Capture the cell that displays the provided text and extract its [X, Y] central coordinate. 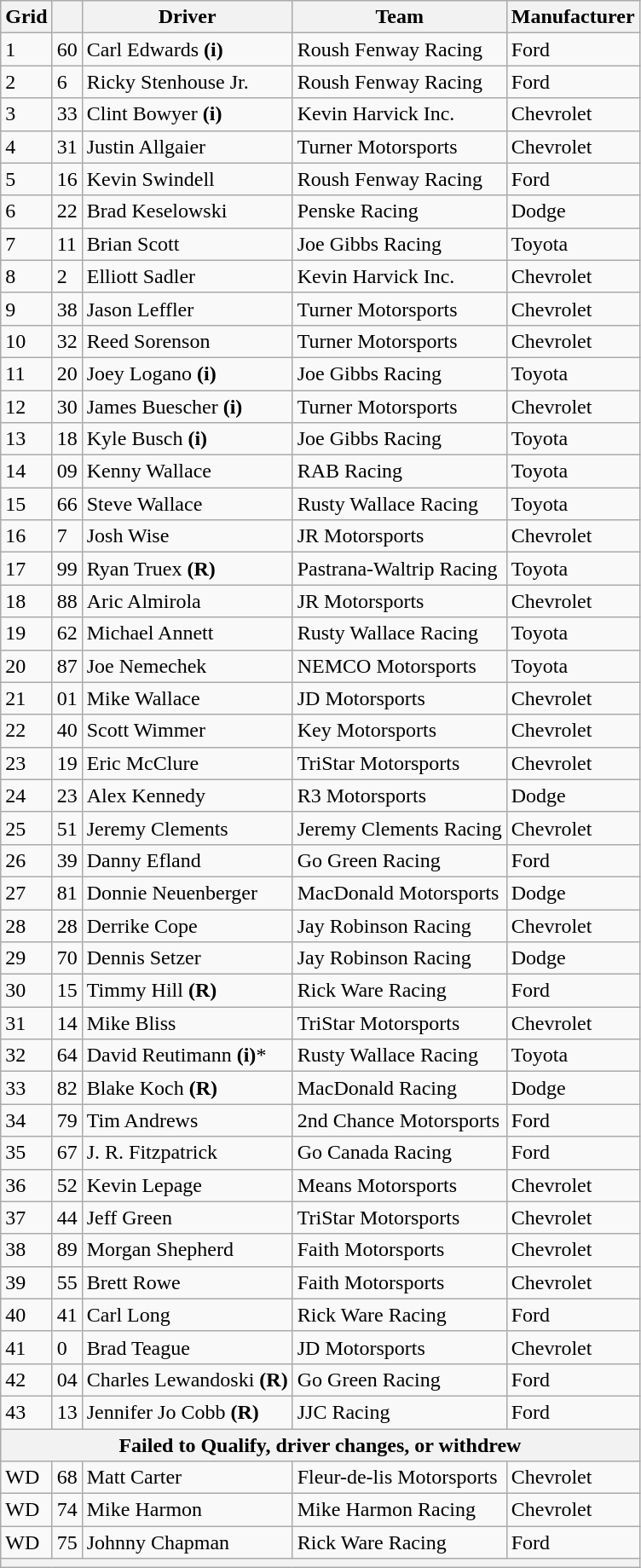
Jeff Green [188, 1218]
Kenny Wallace [188, 472]
NEMCO Motorsports [399, 666]
21 [26, 698]
Kevin Swindell [188, 179]
R3 Motorsports [399, 796]
34 [26, 1120]
60 [66, 49]
James Buescher (i) [188, 407]
88 [66, 601]
52 [66, 1185]
Reed Sorenson [188, 341]
62 [66, 634]
Kyle Busch (i) [188, 439]
David Reutimann (i)* [188, 1056]
36 [26, 1185]
37 [26, 1218]
Jennifer Jo Cobb (R) [188, 1412]
10 [26, 341]
Johnny Chapman [188, 1542]
MacDonald Racing [399, 1088]
42 [26, 1380]
26 [26, 860]
01 [66, 698]
2nd Chance Motorsports [399, 1120]
Blake Koch (R) [188, 1088]
82 [66, 1088]
Alex Kennedy [188, 796]
74 [66, 1510]
RAB Racing [399, 472]
Clint Bowyer (i) [188, 114]
89 [66, 1250]
67 [66, 1153]
J. R. Fitzpatrick [188, 1153]
Timmy Hill (R) [188, 991]
Go Canada Racing [399, 1153]
Brad Keselowski [188, 211]
Jeremy Clements Racing [399, 828]
24 [26, 796]
55 [66, 1282]
44 [66, 1218]
Fleur-de-lis Motorsports [399, 1478]
Kevin Lepage [188, 1185]
3 [26, 114]
1 [26, 49]
Ricky Stenhouse Jr. [188, 82]
Grid [26, 17]
Michael Annett [188, 634]
Penske Racing [399, 211]
Derrike Cope [188, 925]
79 [66, 1120]
04 [66, 1380]
51 [66, 828]
Carl Long [188, 1315]
Mike Harmon [188, 1510]
Joe Nemechek [188, 666]
Mike Harmon Racing [399, 1510]
35 [26, 1153]
09 [66, 472]
Mike Wallace [188, 698]
0 [66, 1347]
Justin Allgaier [188, 147]
17 [26, 569]
8 [26, 276]
43 [26, 1412]
Tim Andrews [188, 1120]
25 [26, 828]
Joey Logano (i) [188, 373]
64 [66, 1056]
Jason Leffler [188, 309]
Carl Edwards (i) [188, 49]
Means Motorsports [399, 1185]
5 [26, 179]
9 [26, 309]
Pastrana-Waltrip Racing [399, 569]
Team [399, 17]
12 [26, 407]
Mike Bliss [188, 1023]
Aric Almirola [188, 601]
27 [26, 893]
Failed to Qualify, driver changes, or withdrew [320, 1445]
Brad Teague [188, 1347]
68 [66, 1478]
Key Motorsports [399, 731]
99 [66, 569]
Eric McClure [188, 763]
75 [66, 1542]
66 [66, 504]
Brian Scott [188, 244]
Ryan Truex (R) [188, 569]
Manufacturer [573, 17]
Danny Efland [188, 860]
81 [66, 893]
Steve Wallace [188, 504]
Morgan Shepherd [188, 1250]
29 [26, 958]
Dennis Setzer [188, 958]
MacDonald Motorsports [399, 893]
4 [26, 147]
70 [66, 958]
Donnie Neuenberger [188, 893]
87 [66, 666]
Brett Rowe [188, 1282]
Jeremy Clements [188, 828]
Matt Carter [188, 1478]
Driver [188, 17]
Josh Wise [188, 536]
Elliott Sadler [188, 276]
Scott Wimmer [188, 731]
JJC Racing [399, 1412]
Charles Lewandoski (R) [188, 1380]
